Scan for the cell matching the given text and deliver its (X, Y) coordinate at center. 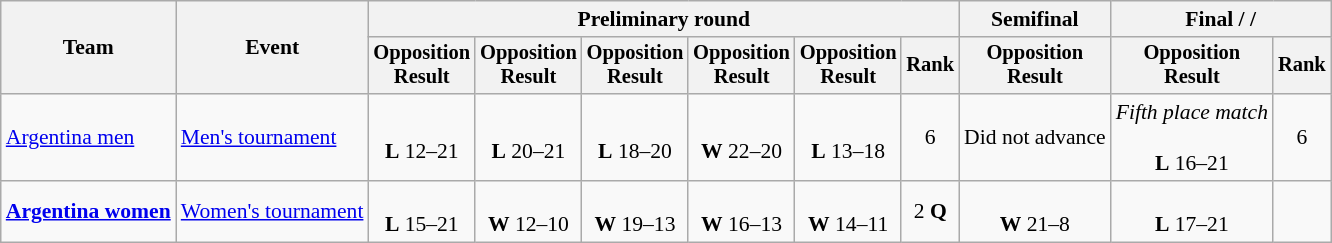
Argentina women (88, 212)
Women's tournament (272, 212)
L 18–20 (636, 138)
Argentina men (88, 138)
Semifinal (1035, 19)
Final / / (1221, 19)
L 12–21 (422, 138)
Event (272, 48)
2 Q (930, 212)
Fifth place matchL 16–21 (1192, 138)
L 20–21 (528, 138)
W 21–8 (1035, 212)
W 19–13 (636, 212)
L 17–21 (1192, 212)
Preliminary round (664, 19)
L 15–21 (422, 212)
W 12–10 (528, 212)
L 13–18 (848, 138)
W 14–11 (848, 212)
W 22–20 (742, 138)
Did not advance (1035, 138)
W 16–13 (742, 212)
Men's tournament (272, 138)
Team (88, 48)
